Scan for the cell matching the given text and deliver its [x, y] coordinate at center. 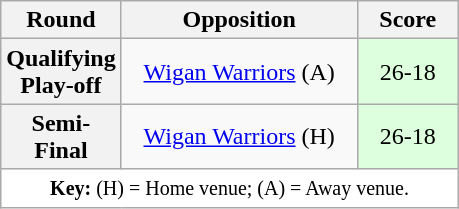
Wigan Warriors (H) [239, 136]
Semi-Final [61, 136]
Score [408, 20]
Qualifying Play-off [61, 72]
Opposition [239, 20]
Key: (H) = Home venue; (A) = Away venue. [230, 188]
Round [61, 20]
Wigan Warriors (A) [239, 72]
